Capture the cell that displays the provided text and extract its [x, y] central coordinate. 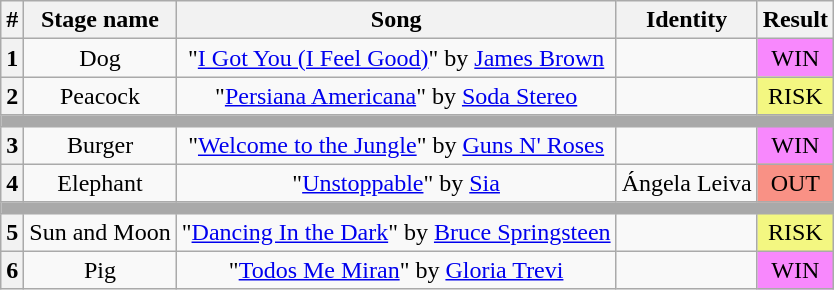
Identity [686, 20]
"Welcome to the Jungle" by Guns N' Roses [396, 145]
2 [12, 96]
Burger [100, 145]
5 [12, 232]
Peacock [100, 96]
1 [12, 58]
"I Got You (I Feel Good)" by James Brown [396, 58]
OUT [795, 183]
"Dancing In the Dark" by Bruce Springsteen [396, 232]
"Persiana Americana" by Soda Stereo [396, 96]
Stage name [100, 20]
Elephant [100, 183]
"Todos Me Miran" by Gloria Trevi [396, 270]
Dog [100, 58]
Song [396, 20]
Pig [100, 270]
# [12, 20]
3 [12, 145]
Sun and Moon [100, 232]
4 [12, 183]
6 [12, 270]
"Unstoppable" by Sia [396, 183]
Ángela Leiva [686, 183]
Result [795, 20]
